From the cell containing the given text, extract its center point as [x, y] coordinate. 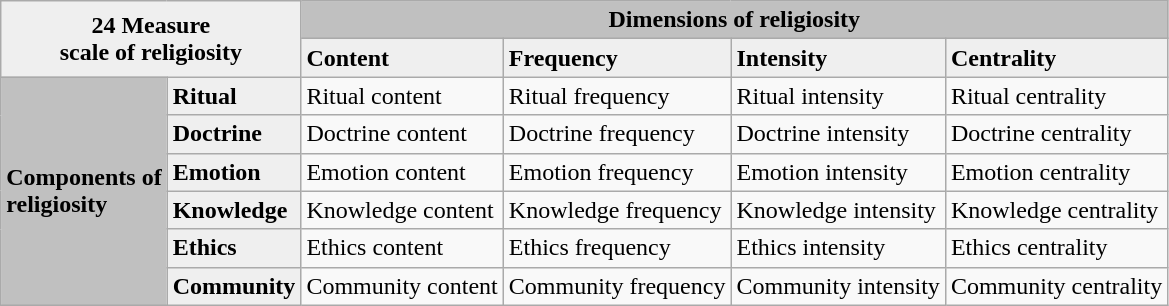
Components of religiosity [84, 191]
Dimensions of religiosity [734, 20]
24 Measure scale of religiosity [151, 39]
Ethics intensity [838, 248]
Ritual intensity [838, 96]
Ethics frequency [617, 248]
Community [234, 286]
Knowledge frequency [617, 210]
Doctrine intensity [838, 134]
Ritual centrality [1056, 96]
Emotion intensity [838, 172]
Ritual [234, 96]
Community centrality [1056, 286]
Doctrine [234, 134]
Doctrine frequency [617, 134]
Ethics centrality [1056, 248]
Ritual frequency [617, 96]
Emotion content [402, 172]
Doctrine centrality [1056, 134]
Intensity [838, 58]
Doctrine content [402, 134]
Ritual content [402, 96]
Ethics content [402, 248]
Emotion frequency [617, 172]
Ethics [234, 248]
Knowledge intensity [838, 210]
Community frequency [617, 286]
Frequency [617, 58]
Centrality [1056, 58]
Knowledge [234, 210]
Knowledge content [402, 210]
Emotion [234, 172]
Community intensity [838, 286]
Knowledge centrality [1056, 210]
Emotion centrality [1056, 172]
Content [402, 58]
Community content [402, 286]
